Return [x, y] of the center of cell containing provided text 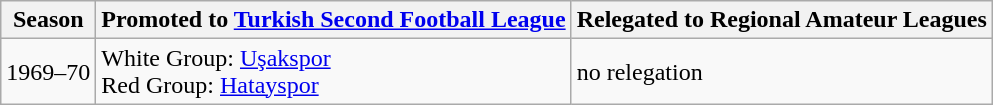
1969–70 [48, 72]
Relegated to Regional Amateur Leagues [782, 20]
White Group: UşaksporRed Group: Hatayspor [334, 72]
Promoted to Turkish Second Football League [334, 20]
no relegation [782, 72]
Season [48, 20]
